Detect which cell encompasses the target text, then output its (X, Y) center coordinate. 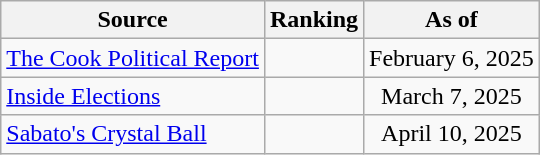
March 7, 2025 (452, 96)
Source (133, 20)
April 10, 2025 (452, 134)
Ranking (314, 20)
The Cook Political Report (133, 58)
Sabato's Crystal Ball (133, 134)
Inside Elections (133, 96)
As of (452, 20)
February 6, 2025 (452, 58)
